Output the [x, y] coordinate of the center of the cell containing the given text.  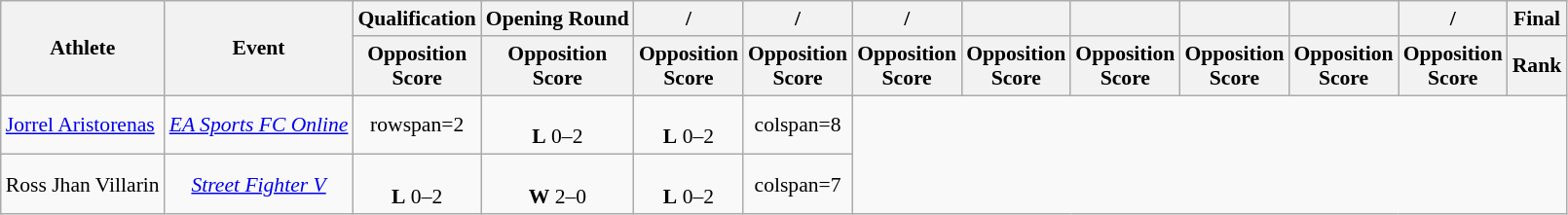
rowspan=2 [417, 125]
Opening Round [557, 18]
Street Fighter V [259, 185]
Rank [1537, 66]
EA Sports FC Online [259, 125]
colspan=7 [798, 185]
colspan=8 [798, 125]
Ross Jhan Villarin [83, 185]
Athlete [83, 49]
Final [1537, 18]
Event [259, 49]
Jorrel Aristorenas [83, 125]
W 2–0 [557, 185]
Qualification [417, 18]
